For the text-containing cell, return its midpoint in [X, Y] coordinate format. 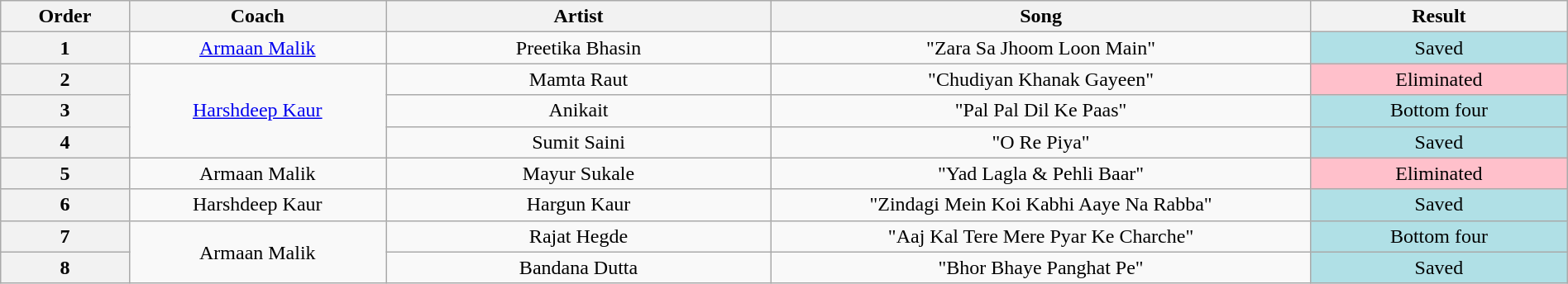
"Pal Pal Dil Ke Paas" [1040, 111]
6 [65, 205]
Order [65, 17]
Song [1040, 17]
"Yad Lagla & Pehli Baar" [1040, 173]
4 [65, 142]
"Zindagi Mein Koi Kabhi Aaye Na Rabba" [1040, 205]
Bandana Dutta [579, 267]
Coach [258, 17]
"Chudiyan Khanak Gayeen" [1040, 79]
Artist [579, 17]
1 [65, 48]
Hargun Kaur [579, 205]
Rajat Hegde [579, 236]
"Zara Sa Jhoom Loon Main" [1040, 48]
Anikait [579, 111]
"Aaj Kal Tere Mere Pyar Ke Charche" [1040, 236]
5 [65, 173]
7 [65, 236]
Mamta Raut [579, 79]
Mayur Sukale [579, 173]
2 [65, 79]
Sumit Saini [579, 142]
Preetika Bhasin [579, 48]
8 [65, 267]
3 [65, 111]
"Bhor Bhaye Panghat Pe" [1040, 267]
Result [1439, 17]
"O Re Piya" [1040, 142]
